Determine the [X, Y] coordinate at the center of the cell enclosing the given text.  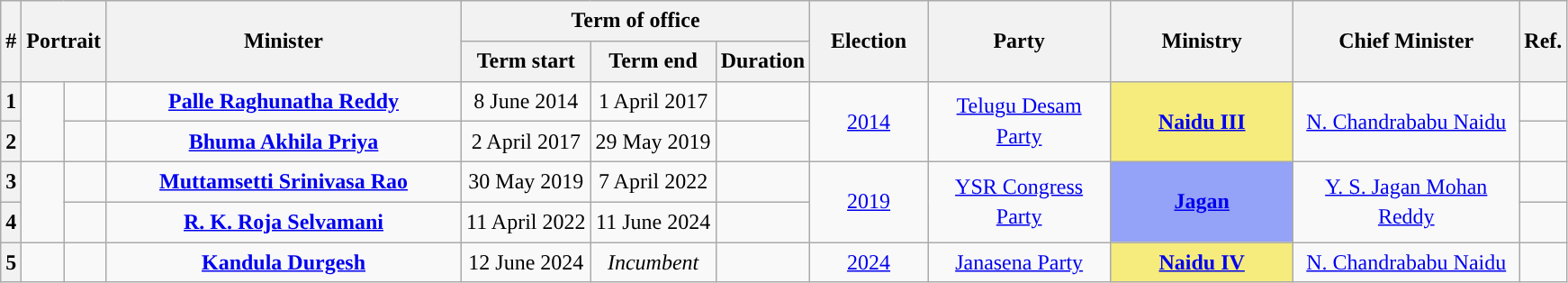
Election [870, 41]
30 May 2019 [527, 182]
11 April 2022 [527, 222]
Naidu IV [1203, 263]
2014 [870, 121]
Telugu Desam Party [1019, 121]
Bhuma Akhila Priya [283, 142]
5 [11, 263]
12 June 2024 [527, 263]
Party [1019, 41]
# [11, 41]
Kandula Durgesh [283, 263]
11 June 2024 [653, 222]
Muttamsetti Srinivasa Rao [283, 182]
Term start [527, 61]
3 [11, 182]
Ministry [1203, 41]
Naidu III [1203, 121]
2 April 2017 [527, 142]
Ref. [1543, 41]
Duration [762, 61]
R. K. Roja Selvamani [283, 222]
Chief Minister [1406, 41]
Term of office [635, 22]
29 May 2019 [653, 142]
Incumbent [653, 263]
1 April 2017 [653, 101]
Portrait [64, 41]
2019 [870, 202]
Term end [653, 61]
8 June 2014 [527, 101]
Minister [283, 41]
4 [11, 222]
Janasena Party [1019, 263]
Jagan [1203, 202]
YSR Congress Party [1019, 202]
Y. S. Jagan Mohan Reddy [1406, 202]
7 April 2022 [653, 182]
1 [11, 101]
2024 [870, 263]
2 [11, 142]
Palle Raghunatha Reddy [283, 101]
